Detect which cell encompasses the target text, then output its (X, Y) center coordinate. 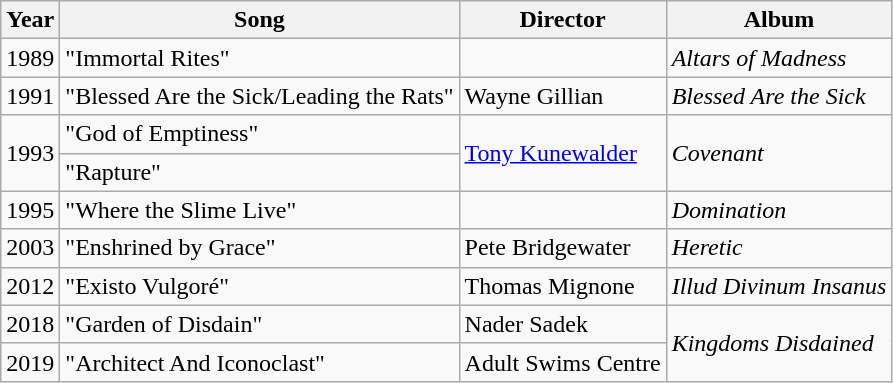
Wayne Gillian (562, 96)
"God of Emptiness" (260, 134)
"Immortal Rites" (260, 58)
"Where the Slime Live" (260, 210)
1995 (30, 210)
Pete Bridgewater (562, 248)
Blessed Are the Sick (779, 96)
1993 (30, 153)
2012 (30, 286)
2003 (30, 248)
1991 (30, 96)
Year (30, 20)
"Enshrined by Grace" (260, 248)
"Blessed Are the Sick/Leading the Rats" (260, 96)
Altars of Madness (779, 58)
Director (562, 20)
Tony Kunewalder (562, 153)
Nader Sadek (562, 324)
Domination (779, 210)
Covenant (779, 153)
Adult Swims Centre (562, 362)
Thomas Mignone (562, 286)
"Garden of Disdain" (260, 324)
Song (260, 20)
"Rapture" (260, 172)
1989 (30, 58)
Illud Divinum Insanus (779, 286)
"Architect And Iconoclast" (260, 362)
2018 (30, 324)
Heretic (779, 248)
2019 (30, 362)
Album (779, 20)
Kingdoms Disdained (779, 343)
"Existo Vulgoré" (260, 286)
